Output the (X, Y) coordinate of the center of the cell containing the given text.  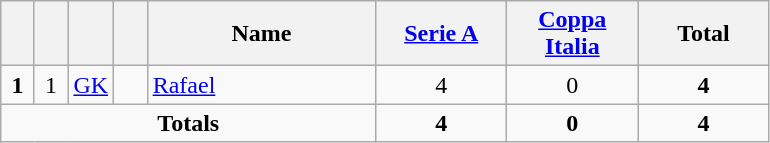
Coppa Italia (572, 34)
GK (91, 85)
Name (262, 34)
Total (704, 34)
Totals (188, 123)
Serie A (442, 34)
Rafael (262, 85)
